Capture the cell that displays the provided text and extract its (x, y) central coordinate. 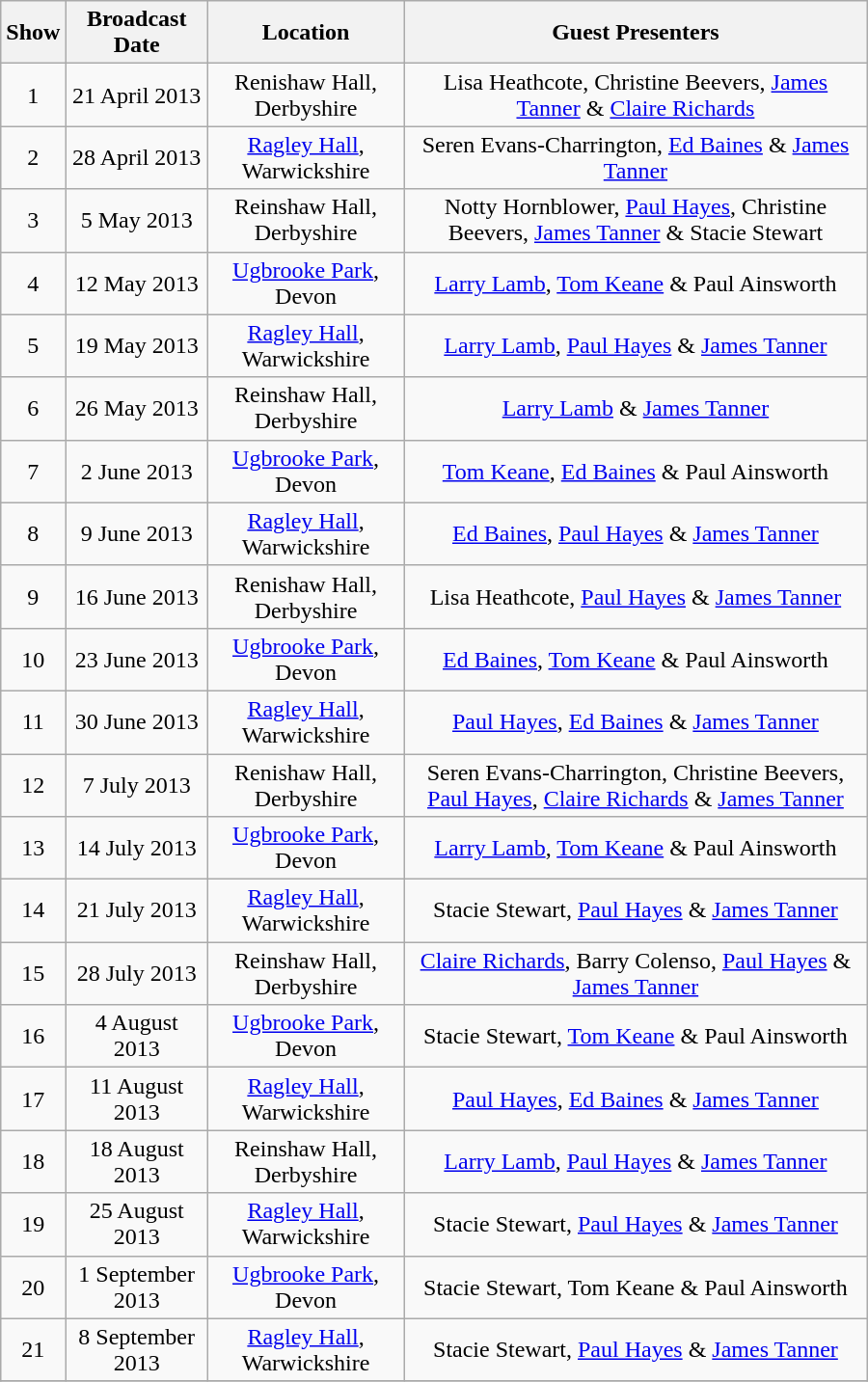
11 August 2013 (137, 1099)
2 June 2013 (137, 471)
Location (305, 33)
Claire Richards, Barry Colenso, Paul Hayes & James Tanner (637, 974)
Seren Evans-Charrington, Ed Baines & James Tanner (637, 158)
19 May 2013 (137, 345)
30 June 2013 (137, 721)
12 (33, 785)
Broadcast Date (137, 33)
10 (33, 660)
1 (33, 95)
4 (33, 284)
6 (33, 409)
Larry Lamb & James Tanner (637, 409)
Ed Baines, Tom Keane & Paul Ainsworth (637, 660)
26 May 2013 (137, 409)
23 June 2013 (137, 660)
15 (33, 974)
1 September 2013 (137, 1287)
21 July 2013 (137, 910)
8 September 2013 (137, 1350)
Seren Evans-Charrington, Christine Beevers, Paul Hayes, Claire Richards & James Tanner (637, 785)
11 (33, 721)
7 (33, 471)
21 (33, 1350)
8 (33, 534)
2 (33, 158)
28 April 2013 (137, 158)
14 (33, 910)
3 (33, 220)
Lisa Heathcote, Christine Beevers, James Tanner & Claire Richards (637, 95)
18 August 2013 (137, 1161)
9 (33, 596)
13 (33, 849)
Tom Keane, Ed Baines & Paul Ainsworth (637, 471)
Guest Presenters (637, 33)
19 (33, 1225)
Show (33, 33)
12 May 2013 (137, 284)
7 July 2013 (137, 785)
21 April 2013 (137, 95)
20 (33, 1287)
25 August 2013 (137, 1225)
5 May 2013 (137, 220)
16 (33, 1036)
14 July 2013 (137, 849)
16 June 2013 (137, 596)
5 (33, 345)
4 August 2013 (137, 1036)
17 (33, 1099)
9 June 2013 (137, 534)
28 July 2013 (137, 974)
18 (33, 1161)
Ed Baines, Paul Hayes & James Tanner (637, 534)
Lisa Heathcote, Paul Hayes & James Tanner (637, 596)
Notty Hornblower, Paul Hayes, Christine Beevers, James Tanner & Stacie Stewart (637, 220)
